Return (x, y) of the center of cell containing provided text 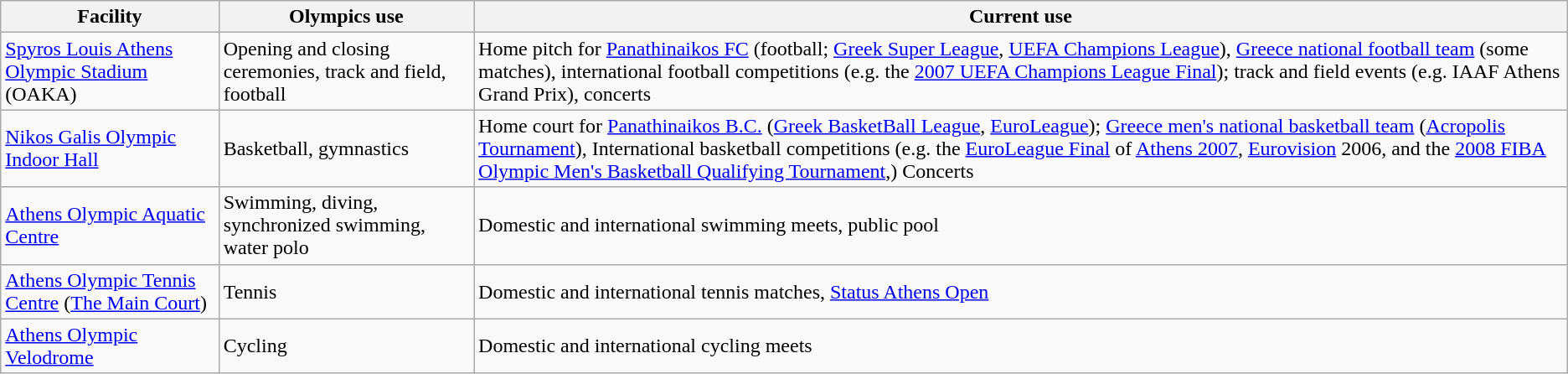
Spyros Louis Athens Olympic Stadium (OAKA) (110, 71)
Domestic and international tennis matches, Status Athens Open (1021, 292)
Athens Olympic Velodrome (110, 345)
Opening and closing ceremonies, track and field, football (346, 71)
Cycling (346, 345)
Basketball, gymnastics (346, 148)
Tennis (346, 292)
Olympics use (346, 17)
Domestic and international swimming meets, public pool (1021, 226)
Athens Olympic Aquatic Centre (110, 226)
Nikos Galis Olympic Indoor Hall (110, 148)
Swimming, diving, synchronized swimming, water polo (346, 226)
Facility (110, 17)
Athens Olympic Tennis Centre (The Main Court) (110, 292)
Domestic and international cycling meets (1021, 345)
Current use (1021, 17)
